For the text-containing cell, return its midpoint in (x, y) coordinate format. 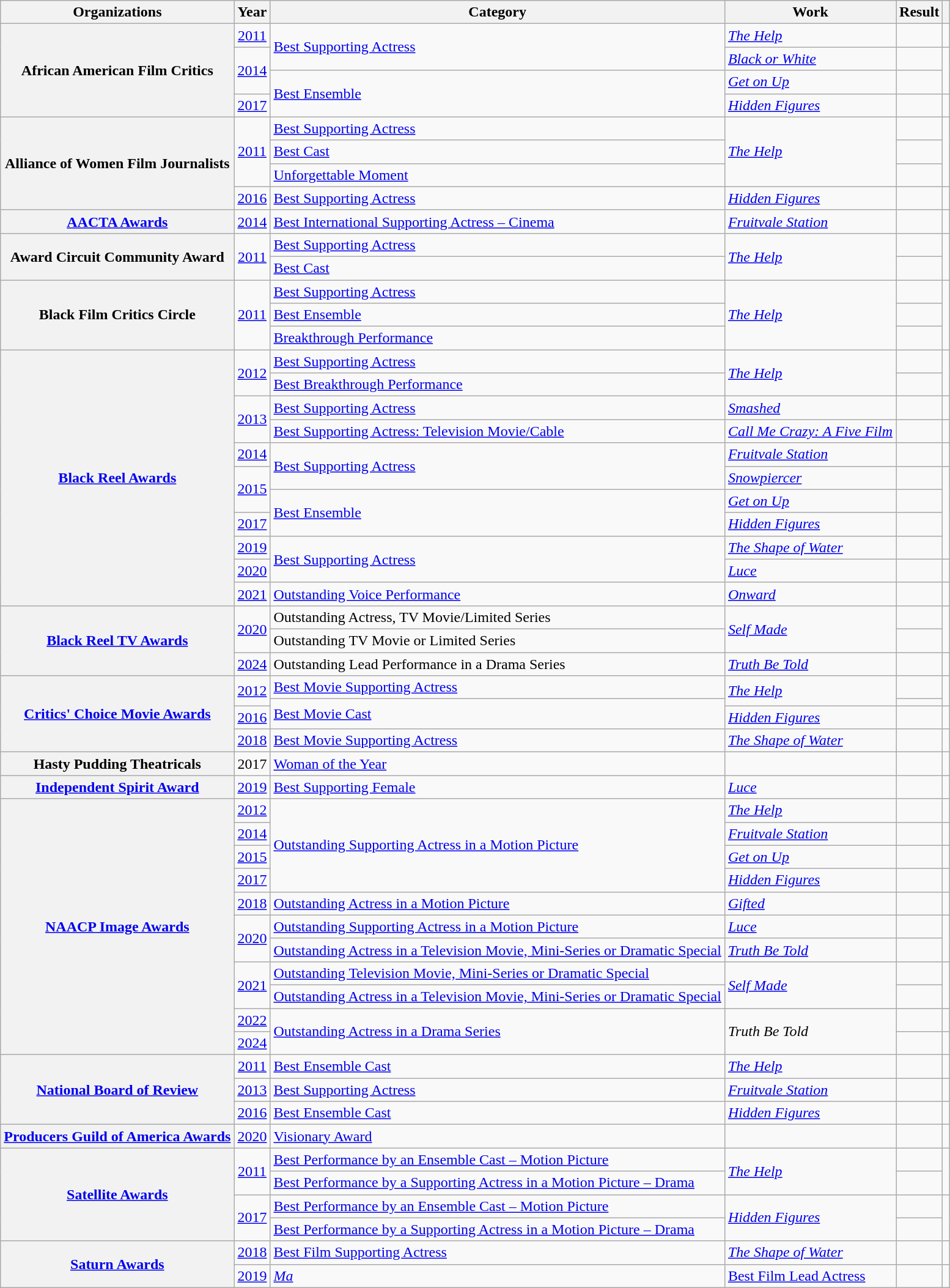
Black Reel TV Awards (117, 640)
Outstanding TV Movie or Limited Series (498, 640)
Critics' Choice Movie Awards (117, 714)
Ma (498, 1276)
Outstanding Actress, TV Movie/Limited Series (498, 617)
Breakthrough Performance (498, 338)
Snowpiercer (810, 478)
Outstanding Actress in a Drama Series (498, 1031)
Best Breakthrough Performance (498, 385)
Satellite Awards (117, 1194)
Woman of the Year (498, 764)
Best Supporting Female (498, 787)
AACTA Awards (117, 221)
Gifted (810, 903)
Alliance of Women Film Journalists (117, 163)
Outstanding Television Movie, Mini-Series or Dramatic Special (498, 973)
Outstanding Lead Performance in a Drama Series (498, 664)
Best Film Supporting Actress (498, 1253)
Black or White (810, 59)
Outstanding Voice Performance (498, 594)
Category (498, 12)
Best Movie Cast (498, 714)
Producers Guild of America Awards (117, 1136)
Year (252, 12)
Best Supporting Actress: Television Movie/Cable (498, 431)
African American Film Critics (117, 70)
Organizations (117, 12)
Onward (810, 594)
Smashed (810, 408)
2022 (252, 1020)
Outstanding Actress in a Motion Picture (498, 903)
Black Film Critics Circle (117, 315)
Saturn Awards (117, 1264)
Best International Supporting Actress – Cinema (498, 221)
Visionary Award (498, 1136)
NAACP Image Awards (117, 927)
Result (919, 12)
National Board of Review (117, 1090)
Hasty Pudding Theatricals (117, 764)
Unforgettable Moment (498, 175)
Independent Spirit Award (117, 787)
Best Film Lead Actress (810, 1276)
Award Circuit Community Award (117, 256)
Work (810, 12)
Call Me Crazy: A Five Film (810, 431)
Black Reel Awards (117, 478)
